Identify which cell holds the provided text, then report its (X, Y) central coordinate. 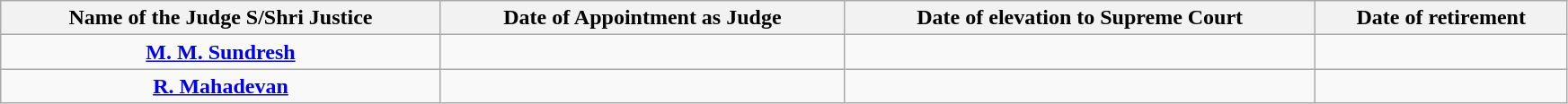
Date of retirement (1441, 18)
Name of the Judge S/Shri Justice (221, 18)
Date of elevation to Supreme Court (1080, 18)
Date of Appointment as Judge (642, 18)
R. Mahadevan (221, 86)
M. M. Sundresh (221, 52)
